Return (X, Y) of the center of cell containing provided text 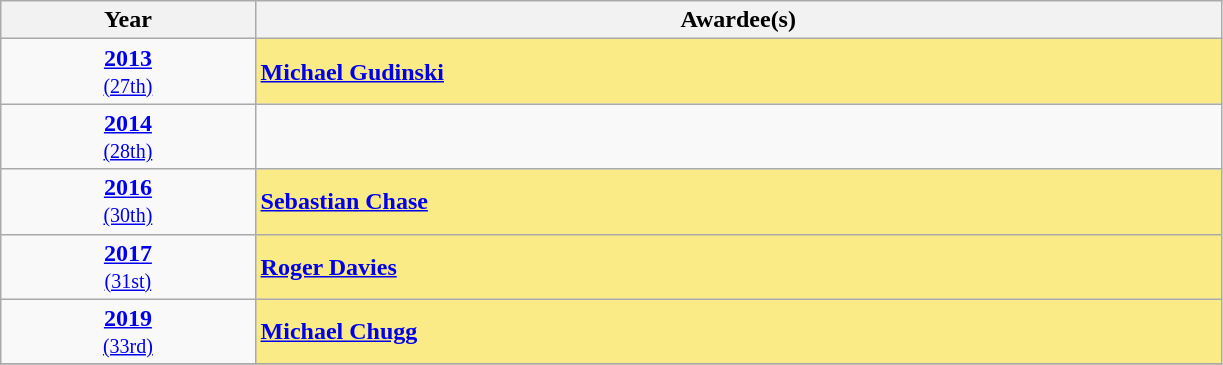
2013(27th) (128, 72)
2016(30th) (128, 202)
2017(31st) (128, 266)
2014(28th) (128, 136)
Year (128, 20)
2019(33rd) (128, 332)
Michael Chugg (738, 332)
Roger Davies (738, 266)
Michael Gudinski (738, 72)
Awardee(s) (738, 20)
Sebastian Chase (738, 202)
